Return (x, y) of the center of cell containing provided text 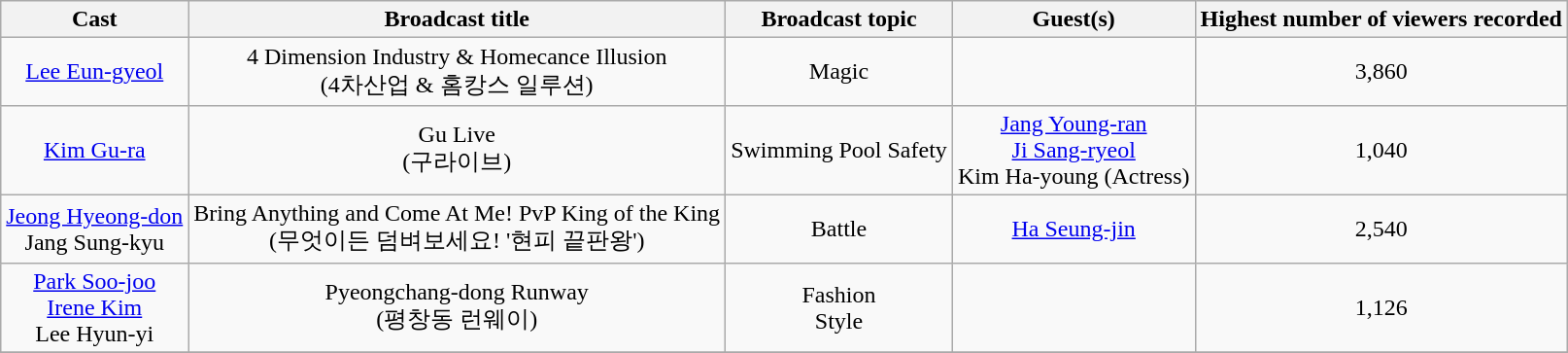
FashionStyle (839, 307)
Bring Anything and Come At Me! PvP King of the King(무엇이든 덤벼보세요! '현피 끝판왕') (457, 229)
1,126 (1381, 307)
Jang Young-ranJi Sang-ryeolKim Ha-young (Actress) (1074, 150)
Ha Seung-jin (1074, 229)
Park Soo-jooIrene KimLee Hyun-yi (95, 307)
Cast (95, 19)
1,040 (1381, 150)
Guest(s) (1074, 19)
3,860 (1381, 72)
Magic (839, 72)
Pyeongchang-dong Runway(평창동 런웨이) (457, 307)
Broadcast title (457, 19)
4 Dimension Industry & Homecance Illusion(4차산업 & 홈캉스 일루션) (457, 72)
Jeong Hyeong-donJang Sung-kyu (95, 229)
2,540 (1381, 229)
Highest number of viewers recorded (1381, 19)
Broadcast topic (839, 19)
Swimming Pool Safety (839, 150)
Lee Eun-gyeol (95, 72)
Kim Gu-ra (95, 150)
Battle (839, 229)
Gu Live(구라이브) (457, 150)
